Identify which cell holds the provided text, then report its [x, y] central coordinate. 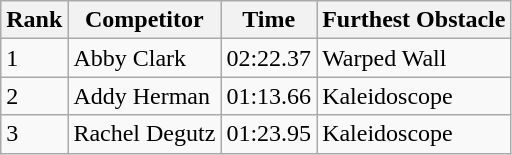
Competitor [144, 20]
Time [269, 20]
Furthest Obstacle [414, 20]
2 [34, 96]
3 [34, 134]
Addy Herman [144, 96]
Warped Wall [414, 58]
1 [34, 58]
Abby Clark [144, 58]
02:22.37 [269, 58]
01:23.95 [269, 134]
Rank [34, 20]
01:13.66 [269, 96]
Rachel Degutz [144, 134]
